Search for the cell housing the specified text and yield its (X, Y) center coordinate. 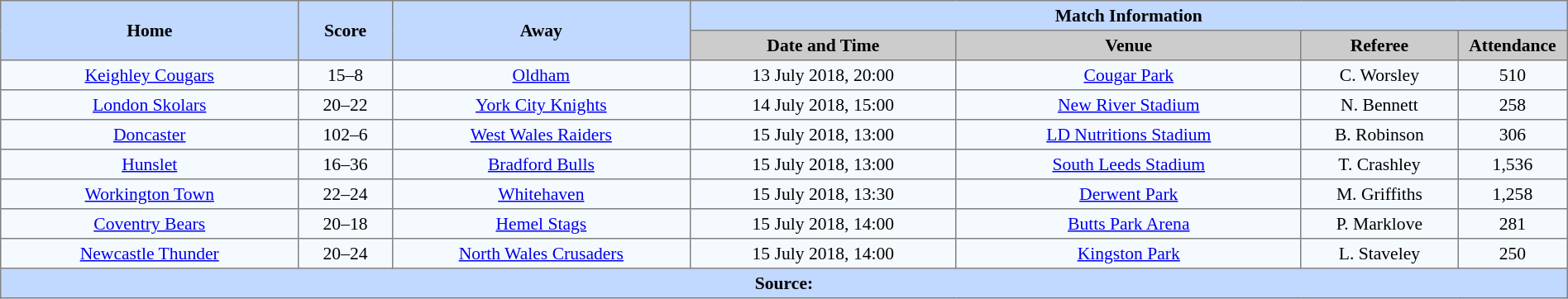
M. Griffiths (1379, 194)
North Wales Crusaders (541, 254)
20–18 (346, 224)
Venue (1128, 45)
14 July 2018, 15:00 (823, 105)
York City Knights (541, 105)
Match Information (1128, 16)
N. Bennett (1379, 105)
281 (1513, 224)
1,258 (1513, 194)
Attendance (1513, 45)
Keighley Cougars (150, 75)
16–36 (346, 164)
Derwent Park (1128, 194)
L. Staveley (1379, 254)
Hemel Stags (541, 224)
Referee (1379, 45)
250 (1513, 254)
510 (1513, 75)
Newcastle Thunder (150, 254)
Doncaster (150, 135)
13 July 2018, 20:00 (823, 75)
B. Robinson (1379, 135)
Kingston Park (1128, 254)
Bradford Bulls (541, 164)
258 (1513, 105)
P. Marklove (1379, 224)
102–6 (346, 135)
LD Nutritions Stadium (1128, 135)
Home (150, 31)
Coventry Bears (150, 224)
London Skolars (150, 105)
20–24 (346, 254)
Hunslet (150, 164)
1,536 (1513, 164)
Cougar Park (1128, 75)
Oldham (541, 75)
South Leeds Stadium (1128, 164)
Source: (784, 283)
New River Stadium (1128, 105)
Whitehaven (541, 194)
Score (346, 31)
22–24 (346, 194)
20–22 (346, 105)
T. Crashley (1379, 164)
Date and Time (823, 45)
C. Worsley (1379, 75)
Workington Town (150, 194)
Away (541, 31)
15–8 (346, 75)
15 July 2018, 13:30 (823, 194)
306 (1513, 135)
West Wales Raiders (541, 135)
Butts Park Arena (1128, 224)
